Provide the (x, y) coordinate of the cell's center where the given text is located.  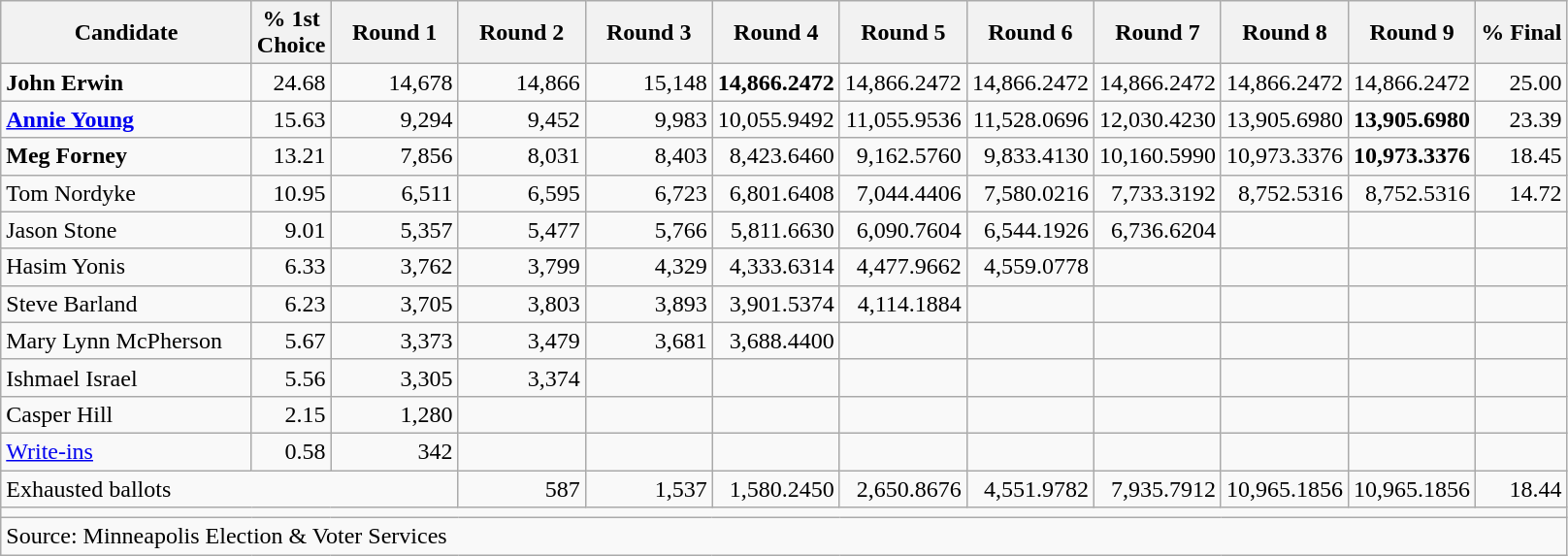
3,479 (522, 341)
18.45 (1521, 156)
3,688.4400 (776, 341)
6,595 (522, 193)
6,723 (648, 193)
1,280 (394, 414)
Mary Lynn McPherson (126, 341)
% 1stChoice (291, 33)
14.72 (1521, 193)
8,423.6460 (776, 156)
11,528.0696 (1030, 119)
14,678 (394, 82)
Round 5 (902, 33)
5.56 (291, 377)
5,477 (522, 230)
5,766 (648, 230)
Round 6 (1030, 33)
Meg Forney (126, 156)
9,833.4130 (1030, 156)
5.67 (291, 341)
15,148 (648, 82)
6.33 (291, 267)
10,055.9492 (776, 119)
23.39 (1521, 119)
6,736.6204 (1157, 230)
4,551.9782 (1030, 488)
11,055.9536 (902, 119)
4,559.0778 (1030, 267)
3,373 (394, 341)
Annie Young (126, 119)
Round 2 (522, 33)
3,305 (394, 377)
6,511 (394, 193)
Round 1 (394, 33)
Steve Barland (126, 304)
18.44 (1521, 488)
5,811.6630 (776, 230)
9,452 (522, 119)
Jason Stone (126, 230)
10,160.5990 (1157, 156)
% Final (1521, 33)
John Erwin (126, 82)
4,114.1884 (902, 304)
7,733.3192 (1157, 193)
5,357 (394, 230)
Candidate (126, 33)
9,294 (394, 119)
1,580.2450 (776, 488)
3,681 (648, 341)
3,762 (394, 267)
6,544.1926 (1030, 230)
Exhausted ballots (229, 488)
3,893 (648, 304)
25.00 (1521, 82)
6,801.6408 (776, 193)
Tom Nordyke (126, 193)
24.68 (291, 82)
Write-ins (126, 451)
9,983 (648, 119)
14,866 (522, 82)
4,333.6314 (776, 267)
342 (394, 451)
3,799 (522, 267)
13.21 (291, 156)
6.23 (291, 304)
7,580.0216 (1030, 193)
Round 9 (1413, 33)
4,477.9662 (902, 267)
Round 4 (776, 33)
8,403 (648, 156)
12,030.4230 (1157, 119)
4,329 (648, 267)
587 (522, 488)
9,162.5760 (902, 156)
3,374 (522, 377)
Ishmael Israel (126, 377)
Round 3 (648, 33)
2.15 (291, 414)
Round 8 (1285, 33)
Source: Minneapolis Election & Voter Services (784, 537)
Round 7 (1157, 33)
7,856 (394, 156)
2,650.8676 (902, 488)
3,803 (522, 304)
1,537 (648, 488)
8,031 (522, 156)
Hasim Yonis (126, 267)
0.58 (291, 451)
7,935.7912 (1157, 488)
3,901.5374 (776, 304)
7,044.4406 (902, 193)
10.95 (291, 193)
Casper Hill (126, 414)
3,705 (394, 304)
15.63 (291, 119)
9.01 (291, 230)
6,090.7604 (902, 230)
